Extract the [X, Y] coordinate from the center of the cell holding the provided text.  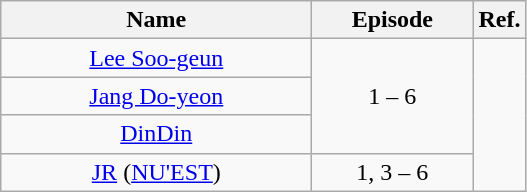
Ref. [500, 20]
1 – 6 [392, 96]
Name [156, 20]
DinDin [156, 134]
1, 3 – 6 [392, 172]
Jang Do-yeon [156, 96]
JR (NU'EST) [156, 172]
Episode [392, 20]
Lee Soo-geun [156, 58]
